Identify which cell holds the provided text, then report its (X, Y) central coordinate. 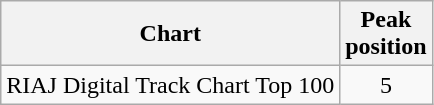
5 (386, 85)
Peakposition (386, 34)
Chart (170, 34)
RIAJ Digital Track Chart Top 100 (170, 85)
